Identify which cell holds the provided text, then report its [X, Y] central coordinate. 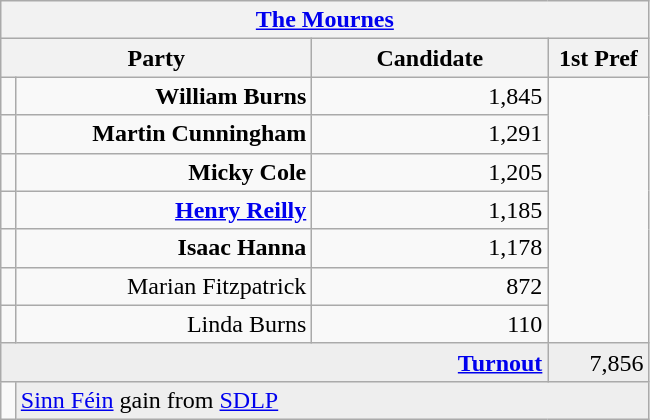
Turnout [274, 362]
Henry Reilly [164, 210]
1,291 [430, 134]
1st Pref [598, 58]
Isaac Hanna [164, 248]
The Mournes [325, 20]
110 [430, 324]
Linda Burns [164, 324]
1,185 [430, 210]
Candidate [430, 58]
Sinn Féin gain from SDLP [332, 400]
7,856 [598, 362]
William Burns [164, 96]
Micky Cole [164, 172]
Party [156, 58]
1,178 [430, 248]
1,845 [430, 96]
Martin Cunningham [164, 134]
872 [430, 286]
Marian Fitzpatrick [164, 286]
1,205 [430, 172]
